Identify which cell holds the provided text, then report its (X, Y) central coordinate. 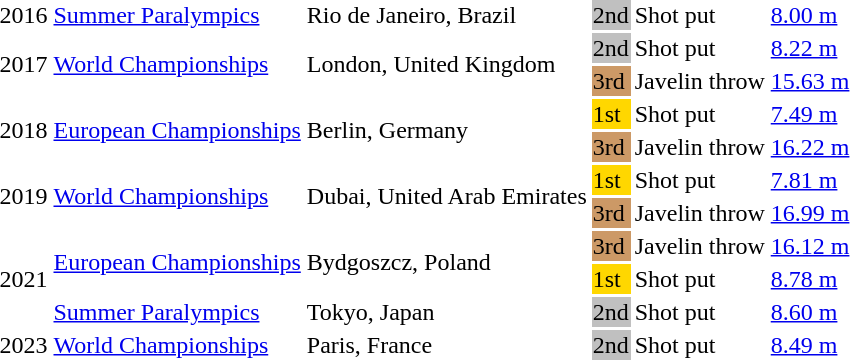
Berlin, Germany (446, 130)
Rio de Janeiro, Brazil (446, 15)
Bydgoszcz, Poland (446, 262)
London, United Kingdom (446, 64)
Tokyo, Japan (446, 312)
Dubai, United Arab Emirates (446, 196)
Paris, France (446, 345)
